Pinpoint the cell where the given text exists, returning its (x, y) midpoint coordinate. 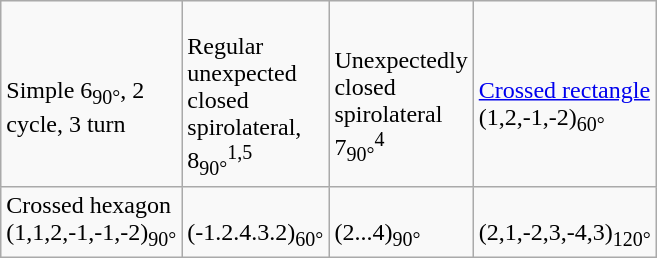
Unexpectedly closed spirolateral 790°4 (401, 94)
Crossed rectangle(1,2,-1,-2)60° (564, 94)
Regular unexpected closed spirolateral, 890°1,5 (256, 94)
Crossed hexagon(1,1,2,-1,-1,-2)90° (92, 222)
Simple 690°, 2 cycle, 3 turn (92, 94)
(2...4)90° (401, 222)
(-1.2.4.3.2)60° (256, 222)
(2,1,-2,3,-4,3)120° (564, 222)
